Return [X, Y] of the center of cell containing provided text 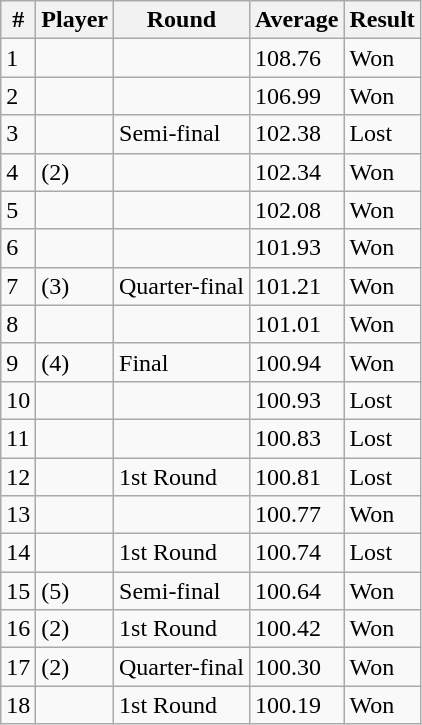
102.34 [296, 172]
Round [182, 20]
10 [18, 400]
13 [18, 515]
100.64 [296, 591]
100.74 [296, 553]
5 [18, 210]
(3) [75, 286]
# [18, 20]
15 [18, 591]
12 [18, 477]
101.01 [296, 324]
108.76 [296, 58]
2 [18, 96]
3 [18, 134]
11 [18, 438]
101.93 [296, 248]
18 [18, 705]
(4) [75, 362]
Average [296, 20]
100.77 [296, 515]
8 [18, 324]
6 [18, 248]
102.38 [296, 134]
1 [18, 58]
102.08 [296, 210]
106.99 [296, 96]
100.19 [296, 705]
Result [382, 20]
4 [18, 172]
16 [18, 629]
100.83 [296, 438]
7 [18, 286]
Player [75, 20]
14 [18, 553]
100.93 [296, 400]
101.21 [296, 286]
9 [18, 362]
100.81 [296, 477]
17 [18, 667]
100.94 [296, 362]
100.30 [296, 667]
(5) [75, 591]
Final [182, 362]
100.42 [296, 629]
